Capture the cell that displays the provided text and extract its [X, Y] central coordinate. 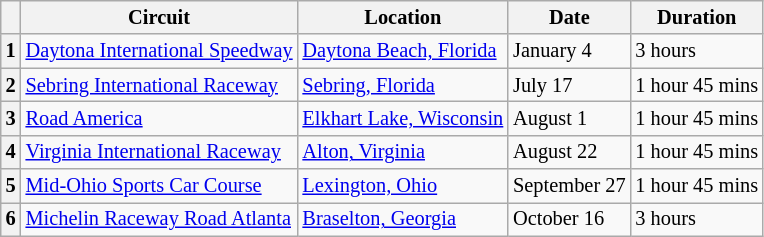
August 22 [569, 152]
Circuit [160, 17]
Road America [160, 118]
Sebring International Raceway [160, 85]
4 [11, 152]
January 4 [569, 51]
Braselton, Georgia [404, 219]
Duration [696, 17]
October 16 [569, 219]
Virginia International Raceway [160, 152]
1 [11, 51]
September 27 [569, 186]
2 [11, 85]
Mid-Ohio Sports Car Course [160, 186]
August 1 [569, 118]
July 17 [569, 85]
6 [11, 219]
3 [11, 118]
Daytona International Speedway [160, 51]
Daytona Beach, Florida [404, 51]
Sebring, Florida [404, 85]
5 [11, 186]
Alton, Virginia [404, 152]
Date [569, 17]
Lexington, Ohio [404, 186]
Michelin Raceway Road Atlanta [160, 219]
Location [404, 17]
Elkhart Lake, Wisconsin [404, 118]
